For the text-containing cell, return its midpoint in [x, y] coordinate format. 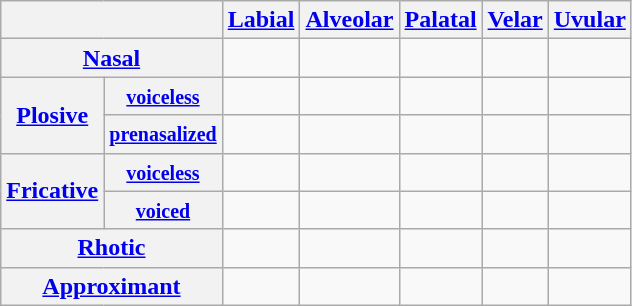
Uvular [590, 20]
Nasal [112, 58]
Rhotic [112, 248]
prenasalized [163, 134]
Palatal [440, 20]
Alveolar [350, 20]
Labial [261, 20]
Fricative [52, 191]
Approximant [112, 286]
Velar [515, 20]
voiced [163, 210]
Plosive [52, 115]
